Scan for the cell matching the given text and deliver its (x, y) coordinate at center. 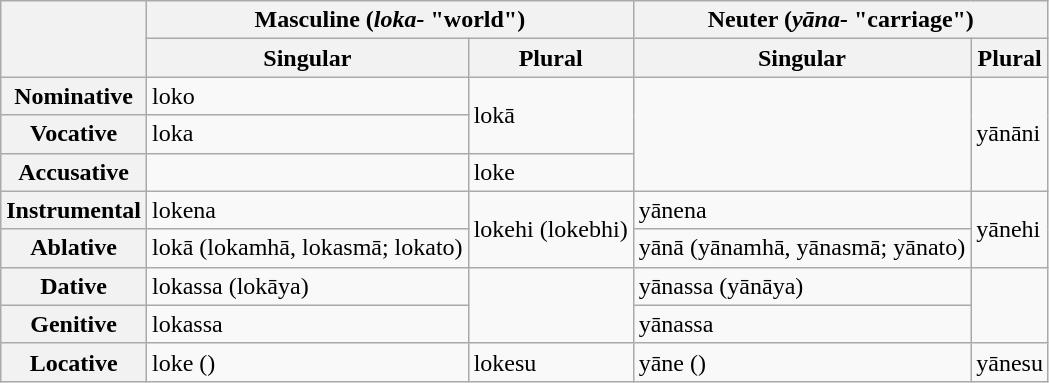
Instrumental (74, 210)
lokā (lokamhā, lokasmā; lokato) (307, 248)
loke (550, 172)
yānesu (1010, 362)
yānā (yānamhā, yānasmā; yānato) (802, 248)
lokassa (lokāya) (307, 286)
lokesu (550, 362)
lokena (307, 210)
Nominative (74, 96)
Masculine (loka- "world") (390, 20)
Neuter (yāna- "carriage") (840, 20)
lokassa (307, 324)
Dative (74, 286)
Ablative (74, 248)
yānāni (1010, 134)
yānena (802, 210)
Vocative (74, 134)
Accusative (74, 172)
Locative (74, 362)
loke () (307, 362)
yāne () (802, 362)
lokehi (lokebhi) (550, 229)
yānehi (1010, 229)
Genitive (74, 324)
lokā (550, 115)
yānassa (802, 324)
yānassa (yānāya) (802, 286)
loko (307, 96)
loka (307, 134)
